Capture the cell that displays the provided text and extract its [x, y] central coordinate. 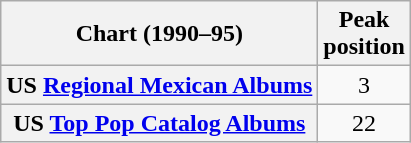
Peakposition [364, 34]
22 [364, 123]
3 [364, 85]
US Regional Mexican Albums [160, 85]
Chart (1990–95) [160, 34]
US Top Pop Catalog Albums [160, 123]
